Pinpoint the cell where the given text exists, returning its [X, Y] midpoint coordinate. 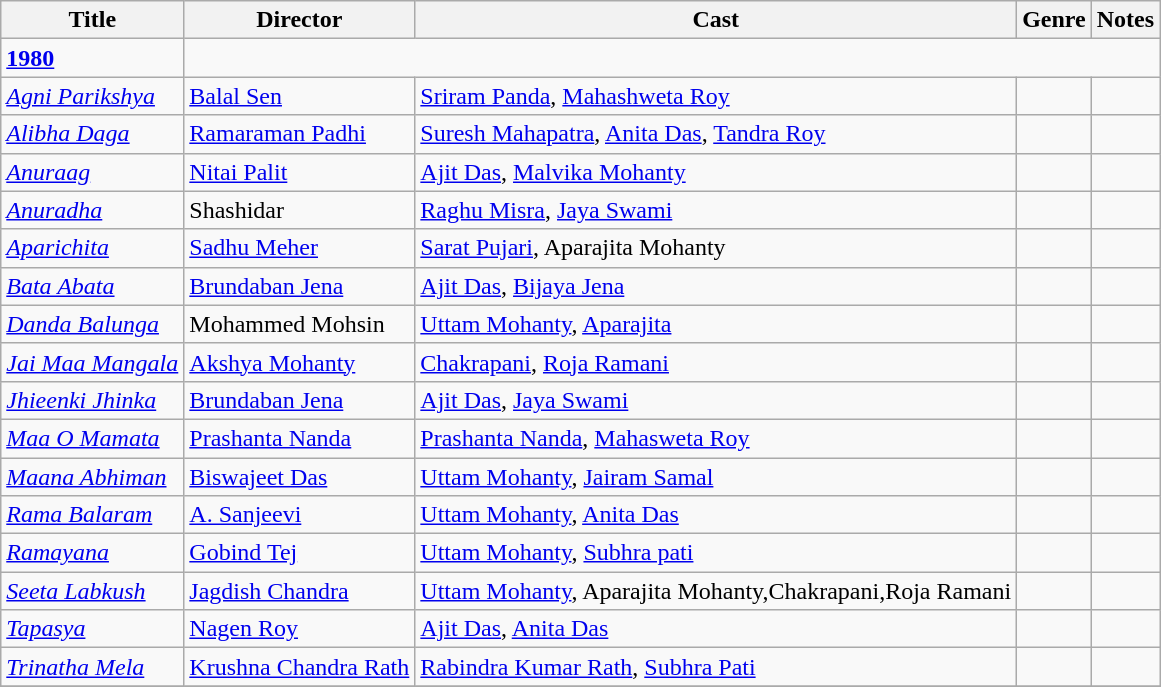
Anuraag [92, 172]
Mohammed Mohsin [300, 324]
Seeta Labkush [92, 591]
Maa O Mamata [92, 438]
Ramaraman Padhi [300, 134]
Ramayana [92, 553]
Uttam Mohanty, Subhra pati [716, 553]
Bata Abata [92, 286]
Danda Balunga [92, 324]
Sadhu Meher [300, 248]
Suresh Mahapatra, Anita Das, Tandra Roy [716, 134]
Aparichita [92, 248]
Tapasya [92, 629]
Rama Balaram [92, 515]
Uttam Mohanty, Jairam Samal [716, 477]
Notes [1125, 20]
Biswajeet Das [300, 477]
Ajit Das, Bijaya Jena [716, 286]
Krushna Chandra Rath [300, 667]
Jai Maa Mangala [92, 362]
Maana Abhiman [92, 477]
Chakrapani, Roja Ramani [716, 362]
Uttam Mohanty, Anita Das [716, 515]
Genre [1054, 20]
Alibha Daga [92, 134]
Sarat Pujari, Aparajita Mohanty [716, 248]
Cast [716, 20]
Akshya Mohanty [300, 362]
Shashidar [300, 210]
Sriram Panda, Mahashweta Roy [716, 96]
Rabindra Kumar Rath, Subhra Pati [716, 667]
1980 [92, 58]
Title [92, 20]
Agni Parikshya [92, 96]
Director [300, 20]
Uttam Mohanty, Aparajita [716, 324]
Gobind Tej [300, 553]
Ajit Das, Anita Das [716, 629]
Anuradha [92, 210]
Trinatha Mela [92, 667]
Jhieenki Jhinka [92, 400]
Nagen Roy [300, 629]
A. Sanjeevi [300, 515]
Jagdish Chandra [300, 591]
Raghu Misra, Jaya Swami [716, 210]
Uttam Mohanty, Aparajita Mohanty,Chakrapani,Roja Ramani [716, 591]
Ajit Das, Jaya Swami [716, 400]
Balal Sen [300, 96]
Prashanta Nanda [300, 438]
Prashanta Nanda, Mahasweta Roy [716, 438]
Nitai Palit [300, 172]
Ajit Das, Malvika Mohanty [716, 172]
